Scan for the cell matching the given text and deliver its [x, y] coordinate at center. 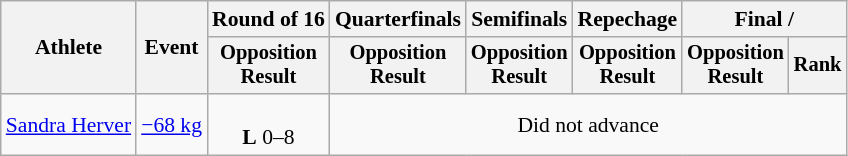
Semifinals [520, 19]
Event [172, 48]
Athlete [68, 48]
Rank [818, 66]
L 0–8 [268, 124]
Did not advance [588, 124]
−68 kg [172, 124]
Final / [764, 19]
Repechage [628, 19]
Sandra Herver [68, 124]
Quarterfinals [398, 19]
Round of 16 [268, 19]
